For the text-containing cell, return its midpoint in [x, y] coordinate format. 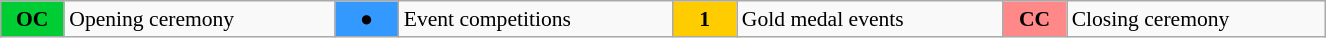
OC [32, 19]
● [367, 19]
Opening ceremony [199, 19]
1 [705, 19]
CC [1034, 19]
Event competitions [536, 19]
Closing ceremony [1196, 19]
Gold medal events [870, 19]
